Scan for the cell matching the given text and deliver its [X, Y] coordinate at center. 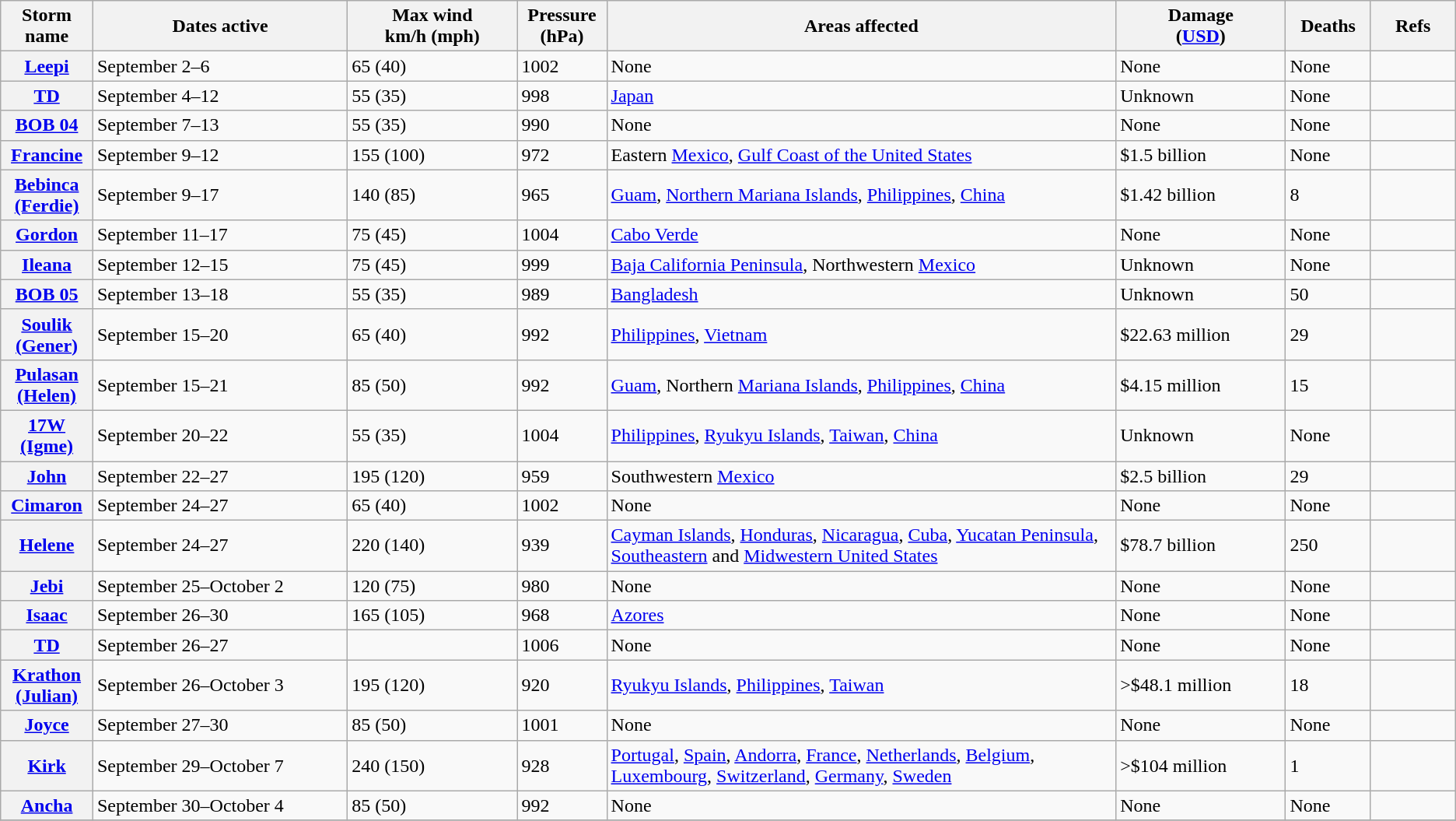
Jebi [47, 586]
15 [1328, 384]
September 25–October 2 [219, 586]
$78.7 billion [1201, 546]
155 (100) [432, 155]
998 [562, 96]
September 4–12 [219, 96]
$1.5 billion [1201, 155]
September 26–30 [219, 616]
Azores [862, 616]
John [47, 475]
September 27–30 [219, 725]
$4.15 million [1201, 384]
Pressure(hPa) [562, 26]
Baja California Peninsula, Northwestern Mexico [862, 265]
Areas affected [862, 26]
1006 [562, 645]
September 9–17 [219, 195]
Storm name [47, 26]
939 [562, 546]
September 15–20 [219, 335]
959 [562, 475]
Gordon [47, 235]
Deaths [1328, 26]
September 13–18 [219, 294]
Soulik (Gener) [47, 335]
Helene [47, 546]
Bangladesh [862, 294]
September 2–6 [219, 66]
September 7–13 [219, 125]
120 (75) [432, 586]
Joyce [47, 725]
Damage(USD) [1201, 26]
928 [562, 766]
920 [562, 685]
Ileana [47, 265]
Southwestern Mexico [862, 475]
140 (85) [432, 195]
972 [562, 155]
Cabo Verde [862, 235]
September 22–27 [219, 475]
Bebinca (Ferdie) [47, 195]
50 [1328, 294]
$2.5 billion [1201, 475]
18 [1328, 685]
240 (150) [432, 766]
Leepi [47, 66]
1001 [562, 725]
999 [562, 265]
8 [1328, 195]
September 15–21 [219, 384]
>$48.1 million [1201, 685]
September 26–October 3 [219, 685]
165 (105) [432, 616]
September 9–12 [219, 155]
September 29–October 7 [219, 766]
968 [562, 616]
Krathon (Julian) [47, 685]
$1.42 billion [1201, 195]
Cimaron [47, 506]
1 [1328, 766]
September 11–17 [219, 235]
Philippines, Ryukyu Islands, Taiwan, China [862, 436]
Kirk [47, 766]
September 30–October 4 [219, 805]
990 [562, 125]
BOB 04 [47, 125]
Isaac [47, 616]
September 20–22 [219, 436]
>$104 million [1201, 766]
965 [562, 195]
250 [1328, 546]
Japan [862, 96]
Francine [47, 155]
BOB 05 [47, 294]
Ancha [47, 805]
September 12–15 [219, 265]
Eastern Mexico, Gulf Coast of the United States [862, 155]
Max windkm/h (mph) [432, 26]
Dates active [219, 26]
Portugal, Spain, Andorra, France, Netherlands, Belgium, Luxembourg, Switzerland, Germany, Sweden [862, 766]
Pulasan (Helen) [47, 384]
Refs [1412, 26]
$22.63 million [1201, 335]
220 (140) [432, 546]
980 [562, 586]
Cayman Islands, Honduras, Nicaragua, Cuba, Yucatan Peninsula, Southeastern and Midwestern United States [862, 546]
989 [562, 294]
Ryukyu Islands, Philippines, Taiwan [862, 685]
Philippines, Vietnam [862, 335]
17W (Igme) [47, 436]
September 26–27 [219, 645]
